Locate the cell with the specified text and output its [X, Y] center coordinate. 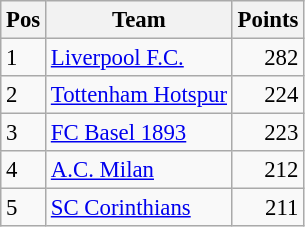
3 [24, 133]
223 [268, 133]
224 [268, 95]
A.C. Milan [140, 170]
SC Corinthians [140, 208]
Pos [24, 20]
4 [24, 170]
Liverpool F.C. [140, 58]
1 [24, 58]
211 [268, 208]
2 [24, 95]
Tottenham Hotspur [140, 95]
282 [268, 58]
5 [24, 208]
Team [140, 20]
212 [268, 170]
Points [268, 20]
FC Basel 1893 [140, 133]
